Pinpoint the cell where the given text exists, returning its (x, y) midpoint coordinate. 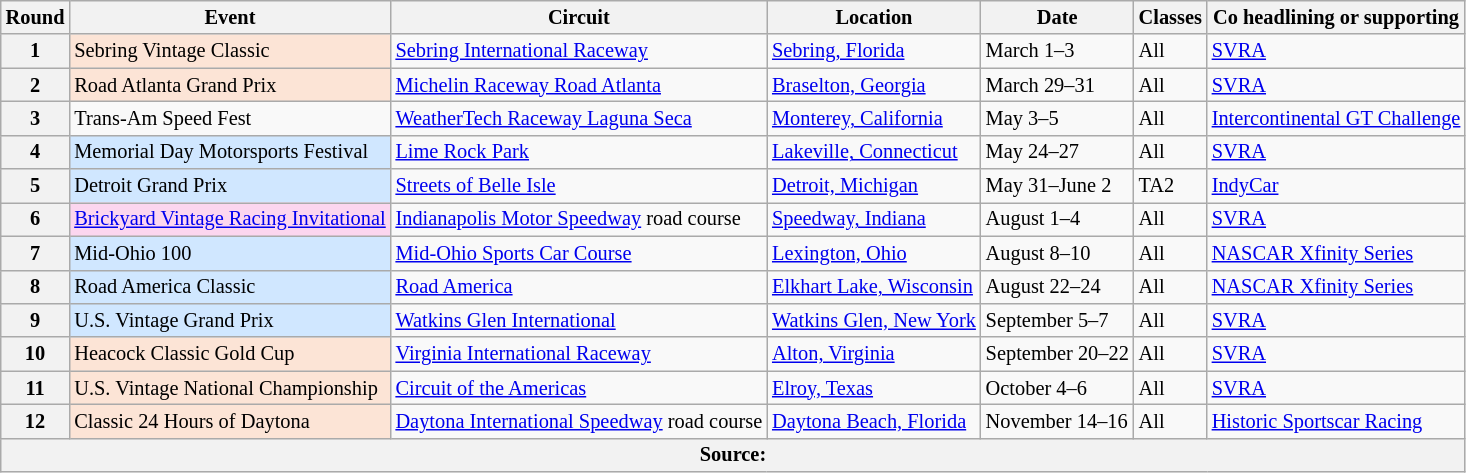
August 22–24 (1058, 287)
Source: (733, 455)
Streets of Belle Isle (580, 186)
Elroy, Texas (874, 388)
8 (36, 287)
Sebring International Raceway (580, 51)
Lime Rock Park (580, 152)
WeatherTech Raceway Laguna Seca (580, 118)
Monterey, California (874, 118)
Event (230, 17)
Intercontinental GT Challenge (1336, 118)
May 31–June 2 (1058, 186)
Memorial Day Motorsports Festival (230, 152)
March 1–3 (1058, 51)
6 (36, 219)
7 (36, 253)
5 (36, 186)
Classes (1170, 17)
Daytona International Speedway road course (580, 421)
Location (874, 17)
September 20–22 (1058, 354)
Road America (580, 287)
3 (36, 118)
Sebring Vintage Classic (230, 51)
2 (36, 85)
IndyCar (1336, 186)
Co headlining or supporting (1336, 17)
Virginia International Raceway (580, 354)
Braselton, Georgia (874, 85)
12 (36, 421)
March 29–31 (1058, 85)
Daytona Beach, Florida (874, 421)
May 24–27 (1058, 152)
10 (36, 354)
Circuit (580, 17)
May 3–5 (1058, 118)
Watkins Glen International (580, 320)
Road America Classic (230, 287)
November 14–16 (1058, 421)
Indianapolis Motor Speedway road course (580, 219)
Mid-Ohio Sports Car Course (580, 253)
U.S. Vintage National Championship (230, 388)
Circuit of the Americas (580, 388)
Date (1058, 17)
September 5–7 (1058, 320)
Historic Sportscar Racing (1336, 421)
Speedway, Indiana (874, 219)
Brickyard Vintage Racing Invitational (230, 219)
August 1–4 (1058, 219)
Trans-Am Speed Fest (230, 118)
Michelin Raceway Road Atlanta (580, 85)
October 4–6 (1058, 388)
Detroit, Michigan (874, 186)
1 (36, 51)
Mid-Ohio 100 (230, 253)
August 8–10 (1058, 253)
Lakeville, Connecticut (874, 152)
Road Atlanta Grand Prix (230, 85)
Lexington, Ohio (874, 253)
11 (36, 388)
Watkins Glen, New York (874, 320)
U.S. Vintage Grand Prix (230, 320)
Detroit Grand Prix (230, 186)
9 (36, 320)
TA2 (1170, 186)
Heacock Classic Gold Cup (230, 354)
Alton, Virginia (874, 354)
Sebring, Florida (874, 51)
Elkhart Lake, Wisconsin (874, 287)
Classic 24 Hours of Daytona (230, 421)
Round (36, 17)
4 (36, 152)
